Extract the (X, Y) coordinate from the center of the cell holding the provided text.  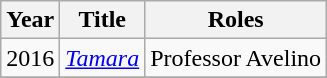
Roles (236, 20)
Year (30, 20)
Title (102, 20)
Professor Avelino (236, 58)
2016 (30, 58)
Tamara (102, 58)
